Detect which cell encompasses the target text, then output its [X, Y] center coordinate. 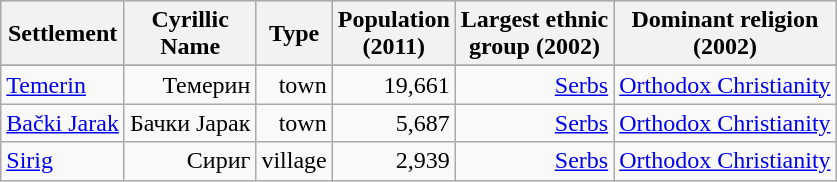
Type [294, 34]
village [294, 161]
Settlement [63, 34]
CyrillicName [190, 34]
5,687 [394, 123]
Population(2011) [394, 34]
Bački Jarak [63, 123]
Сириг [190, 161]
Темерин [190, 85]
Бачки Јарак [190, 123]
Largest ethnicgroup (2002) [534, 34]
19,661 [394, 85]
Temerin [63, 85]
2,939 [394, 161]
Sirig [63, 161]
Dominant religion(2002) [725, 34]
